Output the [X, Y] coordinate of the center of the cell containing the given text.  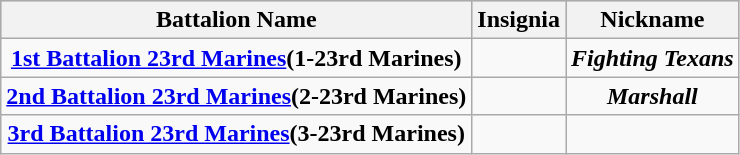
Nickname [653, 20]
Battalion Name [236, 20]
Marshall [653, 96]
3rd Battalion 23rd Marines(3-23rd Marines) [236, 134]
Insignia [519, 20]
2nd Battalion 23rd Marines(2-23rd Marines) [236, 96]
Fighting Texans [653, 58]
1st Battalion 23rd Marines(1-23rd Marines) [236, 58]
